Pinpoint the cell where the given text exists, returning its [X, Y] midpoint coordinate. 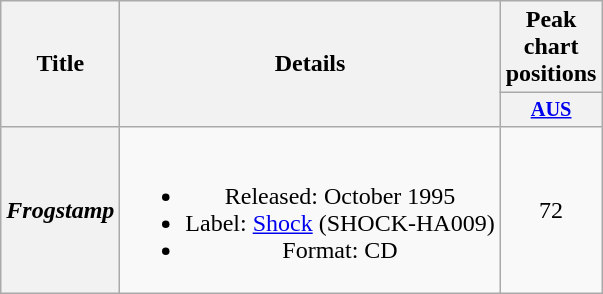
Frogstamp [60, 210]
Details [310, 64]
AUS [551, 110]
Peak chart positions [551, 47]
Released: October 1995Label: Shock (SHOCK-HA009)Format: CD [310, 210]
72 [551, 210]
Title [60, 64]
